Search for the cell housing the specified text and yield its (x, y) center coordinate. 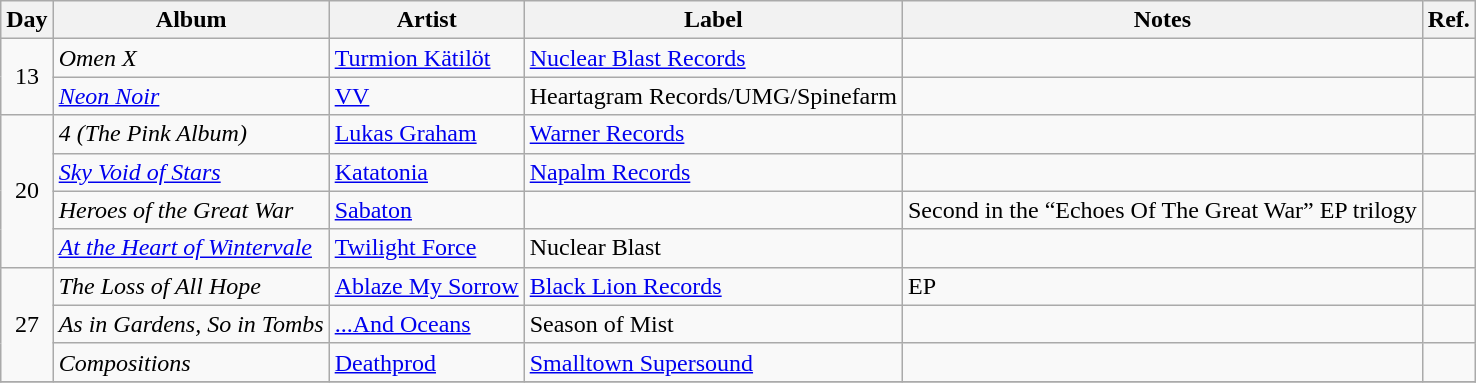
Napalm Records (713, 172)
27 (27, 324)
Black Lion Records (713, 286)
Deathprod (426, 362)
At the Heart of Wintervale (191, 248)
Turmion Kätilöt (426, 58)
Nuclear Blast (713, 248)
Compositions (191, 362)
Heartagram Records/UMG/Spinefarm (713, 96)
13 (27, 77)
Second in the “Echoes Of The Great War” EP trilogy (1162, 210)
Ref. (1448, 20)
Sabaton (426, 210)
Artist (426, 20)
As in Gardens, So in Tombs (191, 324)
Album (191, 20)
VV (426, 96)
Season of Mist (713, 324)
Nuclear Blast Records (713, 58)
Warner Records (713, 134)
Neon Noir (191, 96)
Sky Void of Stars (191, 172)
Twilight Force (426, 248)
Notes (1162, 20)
Label (713, 20)
20 (27, 191)
Day (27, 20)
Smalltown Supersound (713, 362)
Lukas Graham (426, 134)
Heroes of the Great War (191, 210)
4 (The Pink Album) (191, 134)
Ablaze My Sorrow (426, 286)
Omen X (191, 58)
EP (1162, 286)
Katatonia (426, 172)
The Loss of All Hope (191, 286)
...And Oceans (426, 324)
